From the cell containing the given text, extract its center point as [x, y] coordinate. 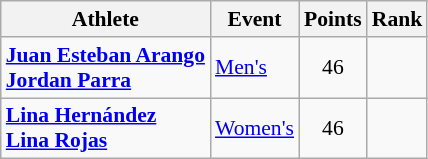
Juan Esteban ArangoJordan Parra [106, 68]
Women's [254, 128]
Points [333, 19]
Event [254, 19]
Rank [398, 19]
Men's [254, 68]
Lina HernándezLina Rojas [106, 128]
Athlete [106, 19]
